Scan for the cell matching the given text and deliver its [x, y] coordinate at center. 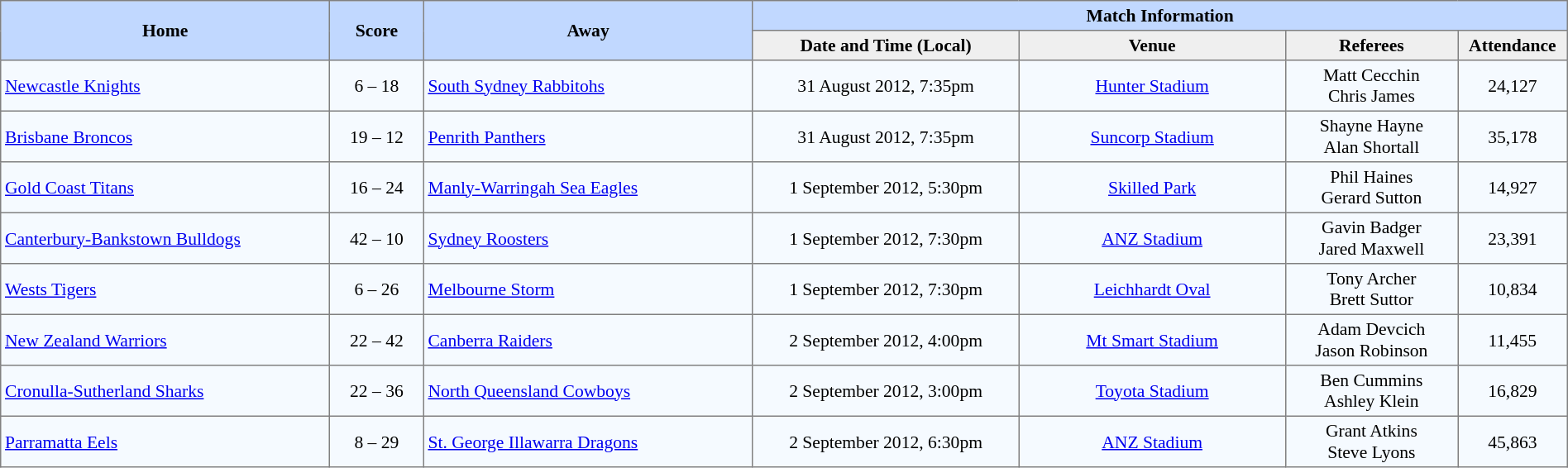
Ben Cummins Ashley Klein [1371, 391]
Venue [1152, 45]
Melbourne Storm [588, 289]
Leichhardt Oval [1152, 289]
St. George Illawarra Dragons [588, 442]
Away [588, 31]
Referees [1371, 45]
11,455 [1513, 340]
Toyota Stadium [1152, 391]
Newcastle Knights [165, 86]
19 – 12 [377, 136]
Brisbane Broncos [165, 136]
Shayne Hayne Alan Shortall [1371, 136]
Gold Coast Titans [165, 188]
New Zealand Warriors [165, 340]
45,863 [1513, 442]
Canterbury-Bankstown Bulldogs [165, 238]
Cronulla-Sutherland Sharks [165, 391]
1 September 2012, 5:30pm [886, 188]
16 – 24 [377, 188]
10,834 [1513, 289]
Skilled Park [1152, 188]
22 – 42 [377, 340]
14,927 [1513, 188]
Sydney Roosters [588, 238]
Suncorp Stadium [1152, 136]
22 – 36 [377, 391]
Mt Smart Stadium [1152, 340]
Grant Atkins Steve Lyons [1371, 442]
Attendance [1513, 45]
35,178 [1513, 136]
Canberra Raiders [588, 340]
Wests Tigers [165, 289]
South Sydney Rabbitohs [588, 86]
Tony Archer Brett Suttor [1371, 289]
6 – 18 [377, 86]
Matt Cecchin Chris James [1371, 86]
Home [165, 31]
42 – 10 [377, 238]
Match Information [1159, 16]
24,127 [1513, 86]
Phil Haines Gerard Sutton [1371, 188]
Adam Devcich Jason Robinson [1371, 340]
North Queensland Cowboys [588, 391]
Penrith Panthers [588, 136]
Date and Time (Local) [886, 45]
Gavin Badger Jared Maxwell [1371, 238]
2 September 2012, 3:00pm [886, 391]
Score [377, 31]
Parramatta Eels [165, 442]
8 – 29 [377, 442]
2 September 2012, 4:00pm [886, 340]
Hunter Stadium [1152, 86]
16,829 [1513, 391]
6 – 26 [377, 289]
23,391 [1513, 238]
2 September 2012, 6:30pm [886, 442]
Manly-Warringah Sea Eagles [588, 188]
